Return the [x, y] coordinate for the center point of the cell that contains the specified text.  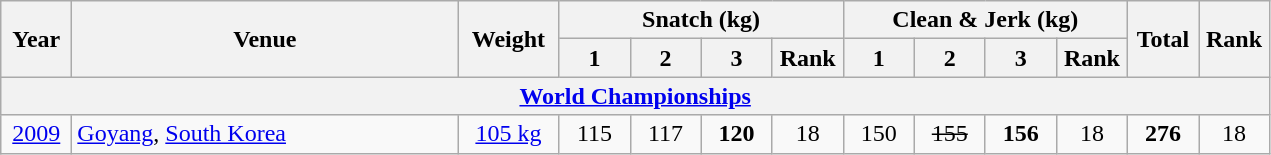
World Championships [636, 96]
155 [950, 134]
120 [736, 134]
Year [36, 39]
105 kg [508, 134]
Venue [265, 39]
276 [1162, 134]
Goyang, South Korea [265, 134]
150 [878, 134]
Total [1162, 39]
115 [594, 134]
Snatch (kg) [701, 20]
Weight [508, 39]
156 [1020, 134]
2009 [36, 134]
Clean & Jerk (kg) [985, 20]
117 [666, 134]
